Capture the cell that displays the provided text and extract its [X, Y] central coordinate. 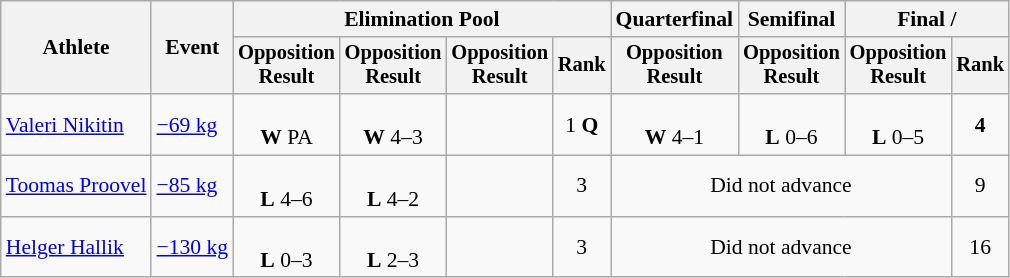
Semifinal [792, 19]
−69 kg [192, 124]
Helger Hallik [76, 248]
Quarterfinal [675, 19]
L 4–2 [394, 186]
W 4–3 [394, 124]
1 Q [582, 124]
L 2–3 [394, 248]
L 0–3 [286, 248]
9 [980, 186]
4 [980, 124]
Toomas Proovel [76, 186]
L 0–5 [898, 124]
L 0–6 [792, 124]
W 4–1 [675, 124]
Valeri Nikitin [76, 124]
Final / [927, 19]
−130 kg [192, 248]
W PA [286, 124]
Athlete [76, 48]
Elimination Pool [422, 19]
16 [980, 248]
−85 kg [192, 186]
L 4–6 [286, 186]
Event [192, 48]
